Provide the [X, Y] coordinate of the cell's center where the given text is located.  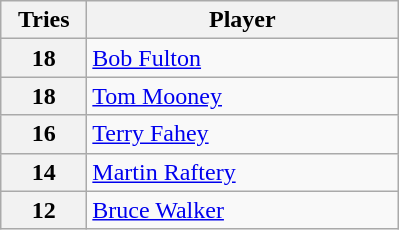
Martin Raftery [242, 172]
16 [44, 134]
Bob Fulton [242, 58]
Terry Fahey [242, 134]
Tries [44, 20]
14 [44, 172]
12 [44, 210]
Tom Mooney [242, 96]
Bruce Walker [242, 210]
Player [242, 20]
